Capture the cell that displays the provided text and extract its [x, y] central coordinate. 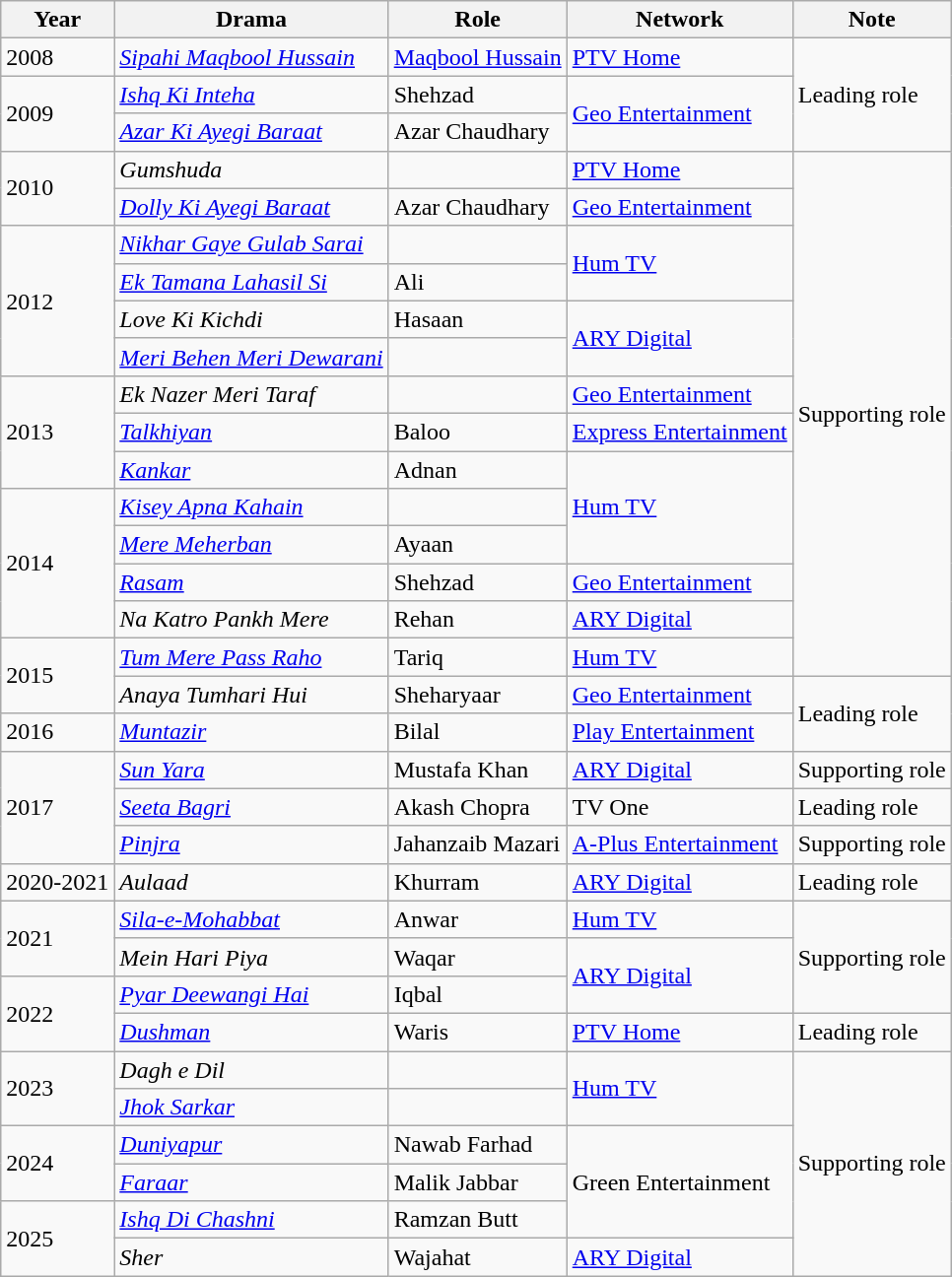
Jhok Sarkar [251, 1108]
2010 [57, 188]
Hasaan [477, 319]
Nawab Farhad [477, 1145]
2008 [57, 57]
Maqbool Hussain [477, 57]
Waqar [477, 957]
Meri Behen Meri Dewarani [251, 357]
Khurram [477, 882]
Anwar [477, 919]
Anaya Tumhari Hui [251, 695]
2012 [57, 301]
A-Plus Entertainment [680, 844]
Mustafa Khan [477, 770]
2014 [57, 564]
Faraar [251, 1182]
Green Entertainment [680, 1182]
Gumshuda [251, 169]
2024 [57, 1164]
2023 [57, 1088]
Year [57, 20]
2017 [57, 807]
Sheharyaar [477, 695]
Waris [477, 1032]
Role [477, 20]
Akash Chopra [477, 807]
Rasam [251, 582]
Aulaad [251, 882]
Ishq Di Chashni [251, 1220]
2016 [57, 732]
Pyar Deewangi Hai [251, 994]
Tariq [477, 657]
Sipahi Maqbool Hussain [251, 57]
Play Entertainment [680, 732]
Note [871, 20]
2022 [57, 1013]
Pinjra [251, 844]
Ek Nazer Meri Taraf [251, 394]
2013 [57, 432]
Talkhiyan [251, 432]
Kankar [251, 470]
Ishq Ki Inteha [251, 95]
Adnan [477, 470]
Na Katro Pankh Mere [251, 620]
Express Entertainment [680, 432]
Dushman [251, 1032]
Sun Yara [251, 770]
Iqbal [477, 994]
2020-2021 [57, 882]
Dagh e Dil [251, 1069]
2021 [57, 938]
Jahanzaib Mazari [477, 844]
Ali [477, 282]
Love Ki Kichdi [251, 319]
Malik Jabbar [477, 1182]
Drama [251, 20]
Network [680, 20]
Wajahat [477, 1257]
TV One [680, 807]
2025 [57, 1239]
Muntazir [251, 732]
2009 [57, 113]
Azar Ki Ayegi Baraat [251, 132]
Ramzan Butt [477, 1220]
Ek Tamana Lahasil Si [251, 282]
Tum Mere Pass Raho [251, 657]
Rehan [477, 620]
Mein Hari Piya [251, 957]
Nikhar Gaye Gulab Sarai [251, 244]
Sila-e-Mohabbat [251, 919]
Seeta Bagri [251, 807]
Baloo [477, 432]
Sher [251, 1257]
Kisey Apna Kahain [251, 507]
2015 [57, 676]
Duniyapur [251, 1145]
Bilal [477, 732]
Dolly Ki Ayegi Baraat [251, 207]
Mere Meherban [251, 545]
Ayaan [477, 545]
